Output the (x, y) coordinate of the center of the cell containing the given text.  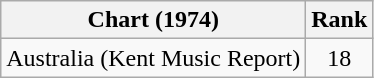
Chart (1974) (154, 20)
Rank (340, 20)
Australia (Kent Music Report) (154, 58)
18 (340, 58)
